Determine the (x, y) coordinate at the center of the cell enclosing the given text.  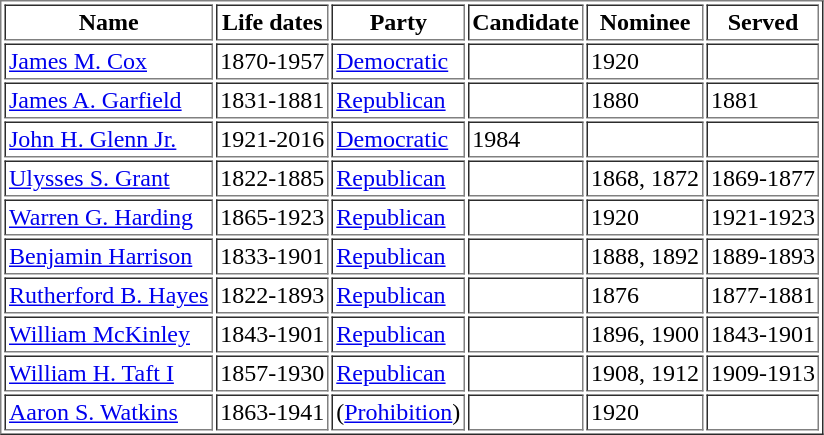
1880 (644, 100)
1865-1923 (272, 218)
1877-1881 (762, 296)
1921-1923 (762, 218)
John H. Glenn Jr. (108, 140)
Served (762, 22)
1822-1893 (272, 296)
1921-2016 (272, 140)
1870-1957 (272, 62)
1831-1881 (272, 100)
1881 (762, 100)
1833-1901 (272, 256)
Ulysses S. Grant (108, 178)
1889-1893 (762, 256)
Life dates (272, 22)
1863-1941 (272, 412)
William H. Taft I (108, 374)
Rutherford B. Hayes (108, 296)
1909-1913 (762, 374)
1888, 1892 (644, 256)
Candidate (526, 22)
1857-1930 (272, 374)
Aaron S. Watkins (108, 412)
Benjamin Harrison (108, 256)
1868, 1872 (644, 178)
(Prohibition) (398, 412)
William McKinley (108, 334)
Name (108, 22)
Nominee (644, 22)
1908, 1912 (644, 374)
James M. Cox (108, 62)
Party (398, 22)
1822-1885 (272, 178)
1869-1877 (762, 178)
1876 (644, 296)
1984 (526, 140)
Warren G. Harding (108, 218)
1896, 1900 (644, 334)
James A. Garfield (108, 100)
